Detect which cell encompasses the target text, then output its [X, Y] center coordinate. 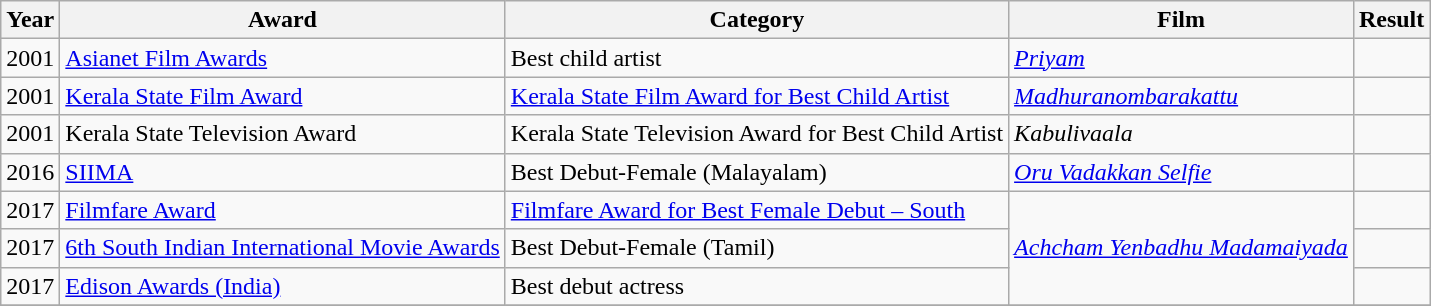
Best debut actress [756, 286]
Kerala State Television Award for Best Child Artist [756, 134]
Madhuranombarakattu [1182, 96]
6th South Indian International Movie Awards [282, 248]
Kabulivaala [1182, 134]
SIIMA [282, 172]
Priyam [1182, 58]
Filmfare Award [282, 210]
Filmfare Award for Best Female Debut – South [756, 210]
Year [30, 20]
Kerala State Television Award [282, 134]
Asianet Film Awards [282, 58]
Kerala State Film Award for Best Child Artist [756, 96]
Kerala State Film Award [282, 96]
Best Debut-Female (Malayalam) [756, 172]
Achcham Yenbadhu Madamaiyada [1182, 248]
Award [282, 20]
Result [1391, 20]
Best Debut-Female (Tamil) [756, 248]
Best child artist [756, 58]
Film [1182, 20]
Oru Vadakkan Selfie [1182, 172]
Category [756, 20]
2016 [30, 172]
Edison Awards (India) [282, 286]
